Identify which cell holds the provided text, then report its [X, Y] central coordinate. 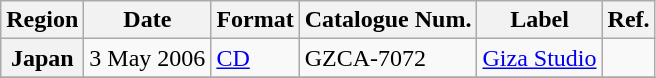
CD [255, 58]
Japan [42, 58]
Date [148, 20]
Giza Studio [540, 58]
Region [42, 20]
Catalogue Num. [388, 20]
Label [540, 20]
3 May 2006 [148, 58]
GZCA-7072 [388, 58]
Ref. [628, 20]
Format [255, 20]
